Identify which cell holds the provided text, then report its [X, Y] central coordinate. 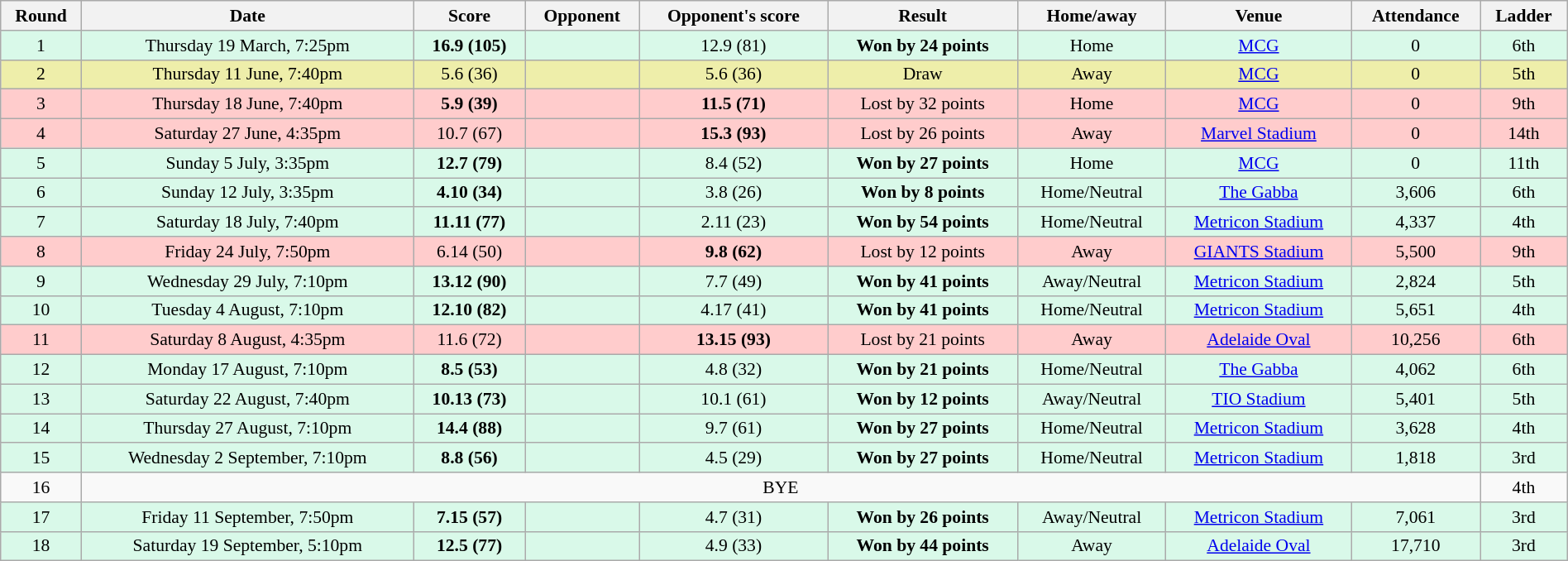
7 [41, 223]
9 [41, 281]
12.9 (81) [734, 46]
1 [41, 46]
Friday 24 July, 7:50pm [247, 252]
11.6 (72) [470, 340]
10.1 (61) [734, 399]
Saturday 27 June, 4:35pm [247, 134]
12.7 (79) [470, 163]
Saturday 19 September, 5:10pm [247, 546]
Saturday 8 August, 4:35pm [247, 340]
2,824 [1416, 281]
Monday 17 August, 7:10pm [247, 370]
Marvel Stadium [1259, 134]
Ladder [1524, 16]
Home/away [1092, 16]
13 [41, 399]
Tuesday 4 August, 7:10pm [247, 310]
Opponent's score [734, 16]
17 [41, 517]
7,061 [1416, 517]
Won by 12 points [923, 399]
Attendance [1416, 16]
12 [41, 370]
14.4 (88) [470, 429]
4.7 (31) [734, 517]
Opponent [582, 16]
Won by 24 points [923, 46]
Round [41, 16]
TIO Stadium [1259, 399]
10.13 (73) [470, 399]
Sunday 12 July, 3:35pm [247, 193]
10.7 (67) [470, 134]
8.5 (53) [470, 370]
2 [41, 74]
9.8 (62) [734, 252]
3 [41, 104]
3,628 [1416, 429]
Result [923, 16]
3.8 (26) [734, 193]
Won by 54 points [923, 223]
Wednesday 29 July, 7:10pm [247, 281]
12.5 (77) [470, 546]
5,500 [1416, 252]
6 [41, 193]
Friday 11 September, 7:50pm [247, 517]
16.9 (105) [470, 46]
11 [41, 340]
4.5 (29) [734, 458]
Thursday 11 June, 7:40pm [247, 74]
4 [41, 134]
4.8 (32) [734, 370]
10,256 [1416, 340]
11.5 (71) [734, 104]
4.10 (34) [470, 193]
11.11 (77) [470, 223]
Lost by 12 points [923, 252]
8.4 (52) [734, 163]
11th [1524, 163]
4,337 [1416, 223]
5.9 (39) [470, 104]
15 [41, 458]
Saturday 18 July, 7:40pm [247, 223]
13.12 (90) [470, 281]
Won by 26 points [923, 517]
Score [470, 16]
15.3 (93) [734, 134]
9.7 (61) [734, 429]
Draw [923, 74]
Saturday 22 August, 7:40pm [247, 399]
14 [41, 429]
Won by 21 points [923, 370]
Venue [1259, 16]
Thursday 27 August, 7:10pm [247, 429]
Sunday 5 July, 3:35pm [247, 163]
Wednesday 2 September, 7:10pm [247, 458]
2.11 (23) [734, 223]
17,710 [1416, 546]
6.14 (50) [470, 252]
Lost by 32 points [923, 104]
1,818 [1416, 458]
Lost by 21 points [923, 340]
10 [41, 310]
4.9 (33) [734, 546]
8 [41, 252]
7.15 (57) [470, 517]
5,401 [1416, 399]
8.8 (56) [470, 458]
Date [247, 16]
5,651 [1416, 310]
16 [41, 487]
13.15 (93) [734, 340]
GIANTS Stadium [1259, 252]
18 [41, 546]
Thursday 18 June, 7:40pm [247, 104]
7.7 (49) [734, 281]
4,062 [1416, 370]
14th [1524, 134]
3,606 [1416, 193]
Won by 8 points [923, 193]
5 [41, 163]
BYE [781, 487]
Lost by 26 points [923, 134]
12.10 (82) [470, 310]
Thursday 19 March, 7:25pm [247, 46]
4.17 (41) [734, 310]
Won by 44 points [923, 546]
